Search for the cell housing the specified text and yield its (x, y) center coordinate. 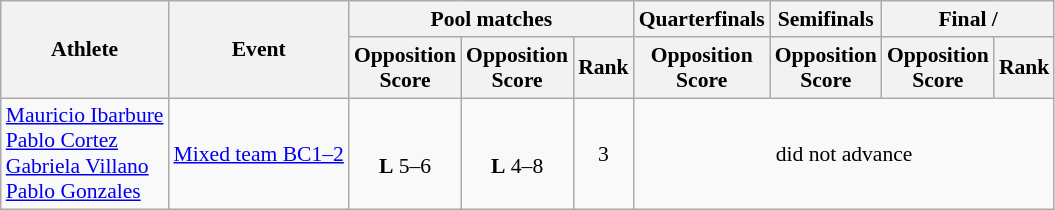
3 (604, 154)
Athlete (85, 50)
Semifinals (826, 19)
Event (259, 50)
Mixed team BC1–2 (259, 154)
did not advance (844, 154)
Pool matches (492, 19)
Final / (968, 19)
L 4–8 (517, 154)
Mauricio IbarburePablo CortezGabriela VillanoPablo Gonzales (85, 154)
Quarterfinals (702, 19)
L 5–6 (405, 154)
